Detect which cell encompasses the target text, then output its [X, Y] center coordinate. 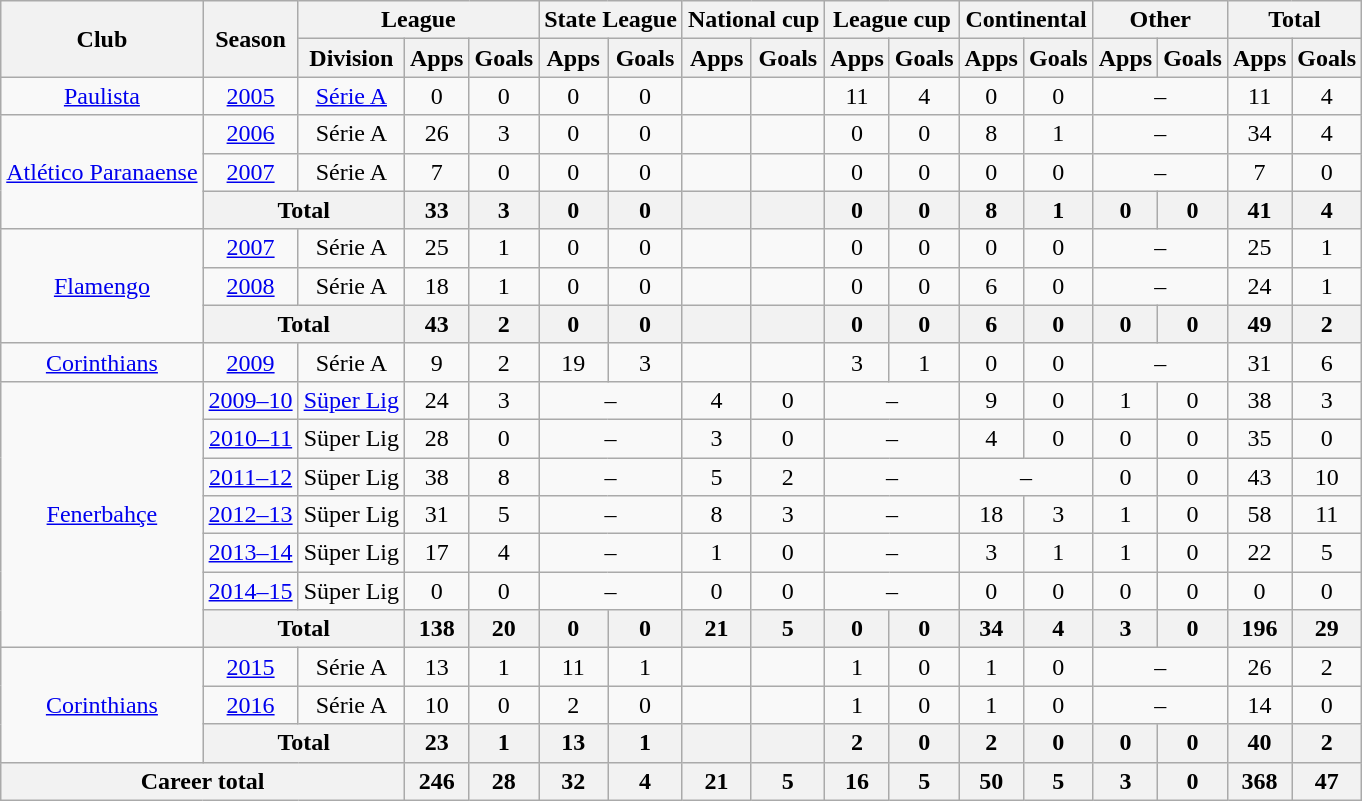
Fenerbahçe [102, 514]
League [418, 20]
Flamengo [102, 286]
2015 [250, 667]
33 [437, 210]
32 [574, 781]
29 [1327, 629]
2010–11 [250, 438]
16 [857, 781]
368 [1259, 781]
2014–15 [250, 591]
17 [437, 553]
23 [437, 743]
2005 [250, 96]
Season [250, 39]
49 [1259, 324]
Career total [203, 781]
2006 [250, 134]
Other [1160, 20]
2013–14 [250, 553]
47 [1327, 781]
246 [437, 781]
2009–10 [250, 400]
2012–13 [250, 515]
40 [1259, 743]
22 [1259, 553]
Division [351, 58]
League cup [892, 20]
Paulista [102, 96]
35 [1259, 438]
2016 [250, 705]
19 [574, 362]
50 [991, 781]
2009 [250, 362]
196 [1259, 629]
58 [1259, 515]
Club [102, 39]
Atlético Paranaense [102, 172]
State League [611, 20]
14 [1259, 705]
National cup [753, 20]
138 [437, 629]
20 [504, 629]
41 [1259, 210]
2008 [250, 286]
2011–12 [250, 477]
Continental [1026, 20]
